Pinpoint the cell where the given text exists, returning its [x, y] midpoint coordinate. 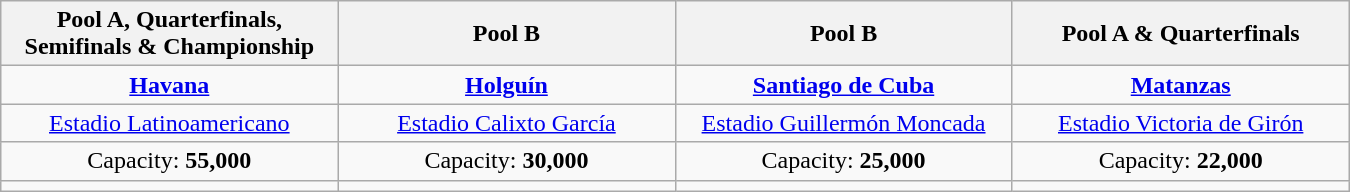
Estadio Victoria de Girón [1180, 123]
Capacity: 30,000 [506, 161]
Capacity: 55,000 [170, 161]
Santiago de Cuba [844, 85]
Estadio Calixto García [506, 123]
Pool A & Quarterfinals [1180, 34]
Capacity: 22,000 [1180, 161]
Estadio Guillermón Moncada [844, 123]
Capacity: 25,000 [844, 161]
Pool A, Quarterfinals, Semifinals & Championship [170, 34]
Holguín [506, 85]
Havana [170, 85]
Estadio Latinoamericano [170, 123]
Matanzas [1180, 85]
